Return (X, Y) of the center of cell containing provided text 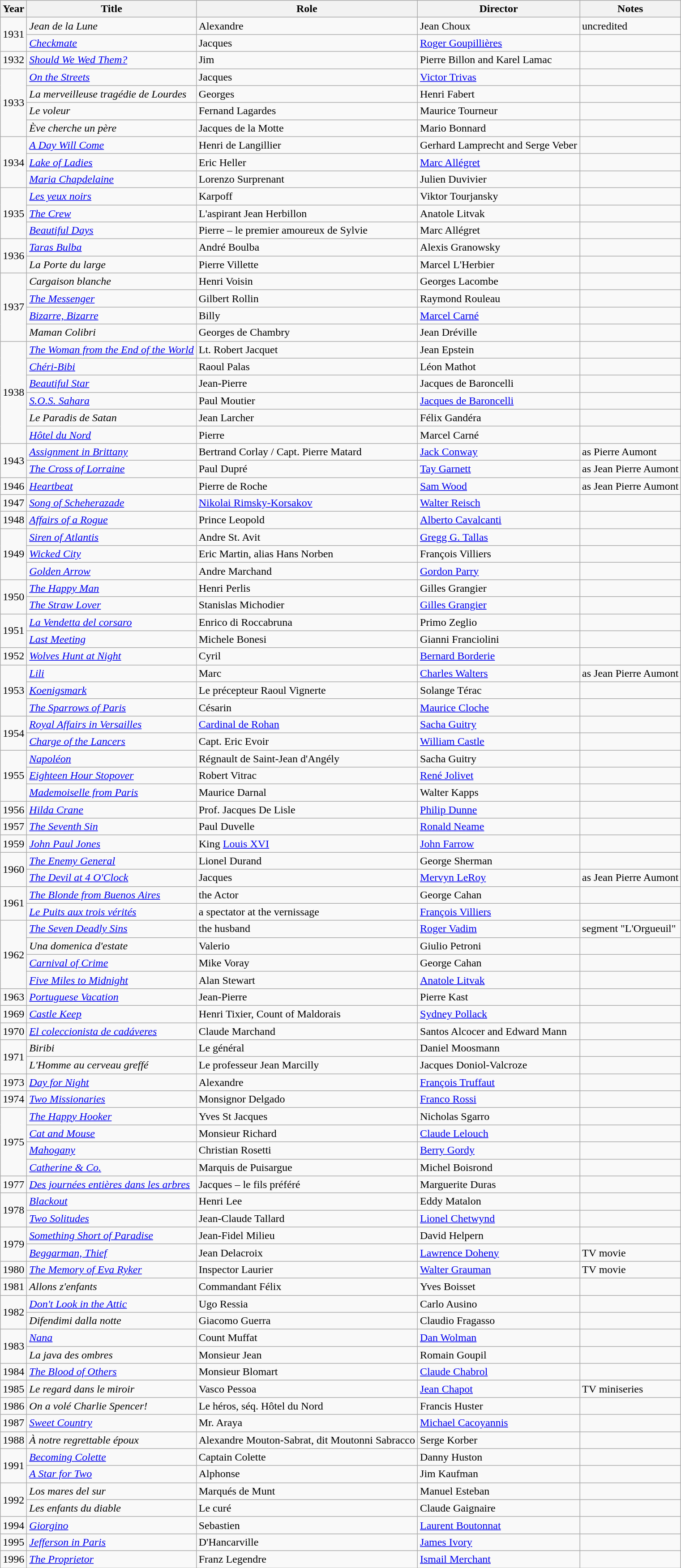
Affairs of a Rogue (111, 520)
George Sherman (499, 861)
Ève cherche un père (111, 128)
On the Streets (111, 77)
1986 (13, 1406)
a spectator at the vernissage (307, 912)
1950 (13, 597)
Lawrence Doheny (499, 1252)
Des journées entières dans les arbres (111, 1184)
John Paul Jones (111, 844)
Giorgino (111, 1525)
Roger Vadim (499, 929)
1947 (13, 503)
Mademoiselle from Paris (111, 793)
Henri Tixier, Count of Maldorais (307, 1014)
Manuel Esteban (499, 1491)
Monsieur Richard (307, 1133)
1969 (13, 1014)
Alberto Cavalcanti (499, 520)
Commandant Félix (307, 1286)
Le Puits aux trois vérités (111, 912)
1935 (13, 213)
Koenigsmark (111, 690)
Charles Walters (499, 673)
Maurice Cloche (499, 707)
Claude Chabrol (499, 1372)
1983 (13, 1346)
Jean Larcher (307, 418)
Henri de Langillier (307, 145)
the husband (307, 929)
Sweet Country (111, 1423)
1938 (13, 392)
Mervyn LeRoy (499, 878)
James Ivory (499, 1542)
Prof. Jacques De Lisle (307, 810)
L'aspirant Jean Herbillon (307, 214)
Bernard Borderie (499, 656)
1956 (13, 810)
The Memory of Eva Ryker (111, 1269)
1951 (13, 631)
Bizarre, Bizarre (111, 316)
Primo Zeglio (499, 622)
Pierre – le premier amoureux de Sylvie (307, 231)
Maurice Tourneur (499, 111)
Solange Térac (499, 690)
Billy (307, 316)
segment "L'Orgueuil" (630, 929)
Portuguese Vacation (111, 997)
Alphonse (307, 1474)
Vasco Pessoa (307, 1389)
Alexandre Mouton-Sabrat, dit Moutonni Sabracco (307, 1440)
1985 (13, 1389)
Franz Legendre (307, 1559)
Michael Cacoyannis (499, 1423)
Jean Chapot (499, 1389)
Valerio (307, 946)
Raymond Rouleau (499, 299)
Lake of Ladies (111, 162)
Pierre Billon and Karel Lamac (499, 60)
Pierre Villette (307, 265)
Giacomo Guerra (307, 1321)
The Blonde from Buenos Aires (111, 895)
La Vendetta del corsaro (111, 622)
Two Solitudes (111, 1218)
The Seven Deadly Sins (111, 929)
Marc (307, 673)
Maurice Darnal (307, 793)
Andre Marchand (307, 571)
Les yeux noirs (111, 196)
Le regard dans le miroir (111, 1389)
Henri Perlis (307, 588)
Alexis Granowsky (499, 248)
1954 (13, 733)
Chéri-Bibi (111, 367)
Jean Dréville (499, 333)
Karpoff (307, 196)
The Cross of Lorraine (111, 469)
1963 (13, 997)
Monsignor Delgado (307, 1099)
Serge Korber (499, 1440)
Wolves Hunt at Night (111, 656)
À notre regrettable époux (111, 1440)
Assignment in Brittany (111, 452)
Inspector Laurier (307, 1269)
Cargaison blanche (111, 282)
1949 (13, 554)
Siren of Atlantis (111, 537)
Gordon Parry (499, 571)
S.O.S. Sahara (111, 401)
Le voleur (111, 111)
1987 (13, 1423)
Eighteen Hour Stopover (111, 776)
1977 (13, 1184)
The Blood of Others (111, 1372)
Jean Delacroix (307, 1252)
Jim Kaufman (499, 1474)
1979 (13, 1244)
Biribi (111, 1048)
Something Short of Paradise (111, 1235)
1948 (13, 520)
Heartbeat (111, 486)
1955 (13, 776)
Berry Gordy (499, 1150)
Giulio Petroni (499, 946)
Ronald Neame (499, 827)
Alan Stewart (307, 980)
Eric Heller (307, 162)
Marguerite Duras (499, 1184)
Sebastien (307, 1525)
1936 (13, 256)
Lili (111, 673)
1934 (13, 162)
Danny Huston (499, 1457)
Philip Dunne (499, 810)
Mario Bonnard (499, 128)
Michele Bonesi (307, 639)
1996 (13, 1559)
Los mares del sur (111, 1491)
Robert Vitrac (307, 776)
Carnival of Crime (111, 963)
uncredited (630, 26)
1981 (13, 1286)
Gilbert Rollin (307, 299)
Director (499, 9)
André Boulba (307, 248)
Claude Gaignaire (499, 1508)
Beautiful Days (111, 231)
Don't Look in the Attic (111, 1304)
Maria Chapdelaine (111, 179)
Jean-Claude Tallard (307, 1218)
Pierre (307, 435)
Marquis de Puisargue (307, 1167)
TV miniseries (630, 1389)
Jacques – le fils préféré (307, 1184)
Last Meeting (111, 639)
1937 (13, 307)
The Devil at 4 O'Clock (111, 878)
Pierre Kast (499, 997)
Day for Night (111, 1082)
1978 (13, 1210)
Césarin (307, 707)
1946 (13, 486)
Cyril (307, 656)
The Happy Hooker (111, 1116)
as Pierre Aumont (630, 452)
Jacques Doniol-Valcroze (499, 1065)
Les enfants du diable (111, 1508)
Félix Gandéra (499, 418)
Charge of the Lancers (111, 741)
Paul Dupré (307, 469)
Bertrand Corlay / Capt. Pierre Matard (307, 452)
The Sparrows of Paris (111, 707)
1957 (13, 827)
Captain Colette (307, 1457)
A Day Will Come (111, 145)
A Star for Two (111, 1474)
1971 (13, 1057)
Five Miles to Midnight (111, 980)
Walter Grauman (499, 1269)
Royal Affairs in Versailles (111, 724)
Gerhard Lamprecht and Serge Veber (499, 145)
Jefferson in Paris (111, 1542)
Le héros, séq. Hôtel du Nord (307, 1406)
Walter Reisch (499, 503)
David Helpern (499, 1235)
Hôtel du Nord (111, 435)
Julien Duvivier (499, 179)
François Truffaut (499, 1082)
Marqués de Munt (307, 1491)
The Woman from the End of the World (111, 350)
La java des ombres (111, 1355)
Cat and Mouse (111, 1133)
Jim (307, 60)
Georges Lacombe (499, 282)
Henri Lee (307, 1201)
Ugo Ressia (307, 1304)
Blackout (111, 1201)
Le général (307, 1048)
Golden Arrow (111, 571)
1994 (13, 1525)
Year (13, 9)
Nicholas Sgarro (499, 1116)
Henri Fabert (499, 94)
Yves Boisset (499, 1286)
Should We Wed Them? (111, 60)
D'Hancarville (307, 1542)
Sydney Pollack (499, 1014)
Una domenica d'estate (111, 946)
Monsieur Jean (307, 1355)
1970 (13, 1031)
Lt. Robert Jacquet (307, 350)
Le curé (307, 1508)
Beautiful Star (111, 384)
Walter Kapps (499, 793)
1991 (13, 1465)
Andre St. Avit (307, 537)
Difendimi dalla notte (111, 1321)
Castle Keep (111, 1014)
Mike Voray (307, 963)
Georges de Chambry (307, 333)
Claude Lelouch (499, 1133)
Allons z'enfants (111, 1286)
Nikolai Rimsky-Korsakov (307, 503)
Claudio Fragasso (499, 1321)
1973 (13, 1082)
René Jolivet (499, 776)
Jack Conway (499, 452)
1931 (13, 34)
1943 (13, 460)
Carlo Ausino (499, 1304)
The Straw Lover (111, 605)
Le professeur Jean Marcilly (307, 1065)
The Proprietor (111, 1559)
Checkmate (111, 43)
Role (307, 9)
1933 (13, 103)
Title (111, 9)
Beggarman, Thief (111, 1252)
Henri Voisin (307, 282)
Jean-Fidel Milieu (307, 1235)
Paul Moutier (307, 401)
Francis Huster (499, 1406)
Marcel L'Herbier (499, 265)
1980 (13, 1269)
Christian Rosetti (307, 1150)
1982 (13, 1312)
King Louis XVI (307, 844)
Eddy Matalon (499, 1201)
Fernand Lagardes (307, 111)
Nana (111, 1338)
La Porte du large (111, 265)
Ismail Merchant (499, 1559)
Notes (630, 9)
1959 (13, 844)
1932 (13, 60)
1952 (13, 656)
Hilda Crane (111, 810)
Régnault de Saint-Jean d'Angély (307, 759)
Count Muffat (307, 1338)
Sam Wood (499, 486)
El coleccionista de cadáveres (111, 1031)
The Seventh Sin (111, 827)
Monsieur Blomart (307, 1372)
The Messenger (111, 299)
Victor Trivas (499, 77)
Romain Goupil (499, 1355)
Lorenzo Surprenant (307, 179)
Stanislas Michodier (307, 605)
Napoléon (111, 759)
1960 (13, 869)
Léon Mathot (499, 367)
Becoming Colette (111, 1457)
Dan Wolman (499, 1338)
Song of Scheherazade (111, 503)
1984 (13, 1372)
Mr. Araya (307, 1423)
1988 (13, 1440)
Eric Martin, alias Hans Norben (307, 554)
Daniel Moosmann (499, 1048)
Cardinal de Rohan (307, 724)
1953 (13, 690)
Claude Marchand (307, 1031)
Tay Garnett (499, 469)
Jean Epstein (499, 350)
The Happy Man (111, 588)
Taras Bulba (111, 248)
La merveilleuse tragédie de Lourdes (111, 94)
Raoul Palas (307, 367)
Gregg G. Tallas (499, 537)
John Farrow (499, 844)
Prince Leopold (307, 520)
On a volé Charlie Spencer! (111, 1406)
Jean de la Lune (111, 26)
the Actor (307, 895)
Roger Goupillières (499, 43)
Paul Duvelle (307, 827)
The Crew (111, 214)
The Enemy General (111, 861)
L'Homme au cerveau greffé (111, 1065)
Enrico di Roccabruna (307, 622)
Lionel Chetwynd (499, 1218)
Jacques de la Motte (307, 128)
Maman Colibri (111, 333)
Yves St Jacques (307, 1116)
1962 (13, 954)
Le Paradis de Satan (111, 418)
Santos Alcocer and Edward Mann (499, 1031)
1975 (13, 1142)
Catherine & Co. (111, 1167)
Pierre de Roche (307, 486)
Gianni Franciolini (499, 639)
Capt. Eric Evoir (307, 741)
Franco Rossi (499, 1099)
1995 (13, 1542)
Le précepteur Raoul Vignerte (307, 690)
Wicked City (111, 554)
1974 (13, 1099)
William Castle (499, 741)
Viktor Tourjansky (499, 196)
Mahogany (111, 1150)
Two Missionaries (111, 1099)
Laurent Boutonnat (499, 1525)
1961 (13, 903)
Lionel Durand (307, 861)
Michel Boisrond (499, 1167)
1992 (13, 1500)
Jean Choux (499, 26)
Georges (307, 94)
